Extract the (x, y) coordinate from the center of the cell holding the provided text.  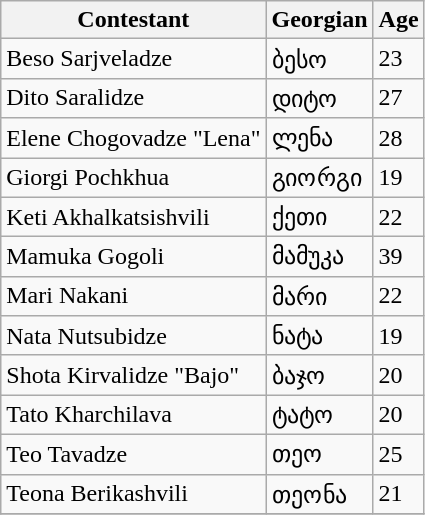
დიტო (320, 98)
28 (398, 138)
გიორგი (320, 178)
23 (398, 59)
Age (398, 20)
Teo Tavadze (134, 454)
27 (398, 98)
Contestant (134, 20)
ბესო (320, 59)
თეონა (320, 494)
Nata Nutsubidze (134, 336)
25 (398, 454)
ბაჯო (320, 375)
39 (398, 257)
Mari Nakani (134, 296)
თეო (320, 454)
Teona Berikashvili (134, 494)
ლენა (320, 138)
Beso Sarjveladze (134, 59)
Keti Akhalkatsishvili (134, 217)
21 (398, 494)
Mamuka Gogoli (134, 257)
ტატო (320, 415)
ქეთი (320, 217)
Dito Saralidze (134, 98)
Tato Kharchilava (134, 415)
Georgian (320, 20)
Elene Chogovadze "Lena" (134, 138)
Giorgi Pochkhua (134, 178)
ნატა (320, 336)
მარი (320, 296)
მამუკა (320, 257)
Shota Kirvalidze "Bajo" (134, 375)
